Output the [x, y] coordinate of the center of the cell containing the given text.  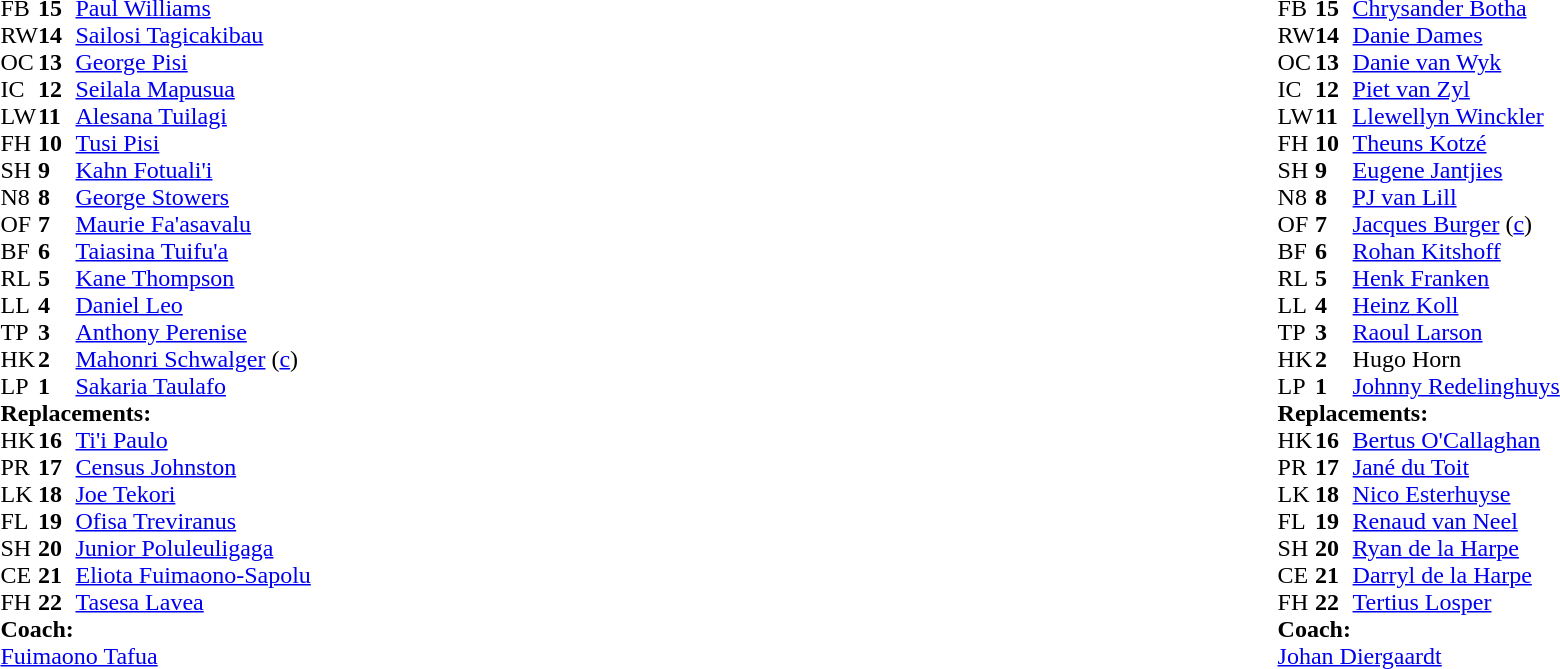
Johnny Redelinghuys [1456, 386]
Danie van Wyk [1456, 62]
Ofisa Treviranus [194, 522]
Nico Esterhuyse [1456, 494]
Tertius Losper [1456, 602]
Kahn Fotuali'i [194, 170]
Danie Dames [1456, 36]
Jacques Burger (c) [1456, 224]
Anthony Perenise [194, 332]
Maurie Fa'asavalu [194, 224]
Ti'i Paulo [194, 440]
Alesana Tuilagi [194, 116]
Jané du Toit [1456, 468]
Fuimaono Tafua [155, 656]
Taiasina Tuifu'a [194, 252]
Darryl de la Harpe [1456, 576]
Sailosi Tagicakibau [194, 36]
Eliota Fuimaono-Sapolu [194, 576]
Eugene Jantjies [1456, 170]
Rohan Kitshoff [1456, 252]
Theuns Kotzé [1456, 144]
Census Johnston [194, 468]
Kane Thompson [194, 278]
Tasesa Lavea [194, 602]
Seilala Mapusua [194, 90]
Tusi Pisi [194, 144]
George Pisi [194, 62]
George Stowers [194, 198]
Bertus O'Callaghan [1456, 440]
Hugo Horn [1456, 360]
Llewellyn Winckler [1456, 116]
Daniel Leo [194, 306]
Piet van Zyl [1456, 90]
Mahonri Schwalger (c) [194, 360]
Joe Tekori [194, 494]
Johan Diergaardt [1419, 656]
Junior Poluleuligaga [194, 548]
Henk Franken [1456, 278]
Heinz Koll [1456, 306]
Raoul Larson [1456, 332]
PJ van Lill [1456, 198]
Sakaria Taulafo [194, 386]
Renaud van Neel [1456, 522]
Ryan de la Harpe [1456, 548]
